Return (x, y) of the center of cell containing provided text 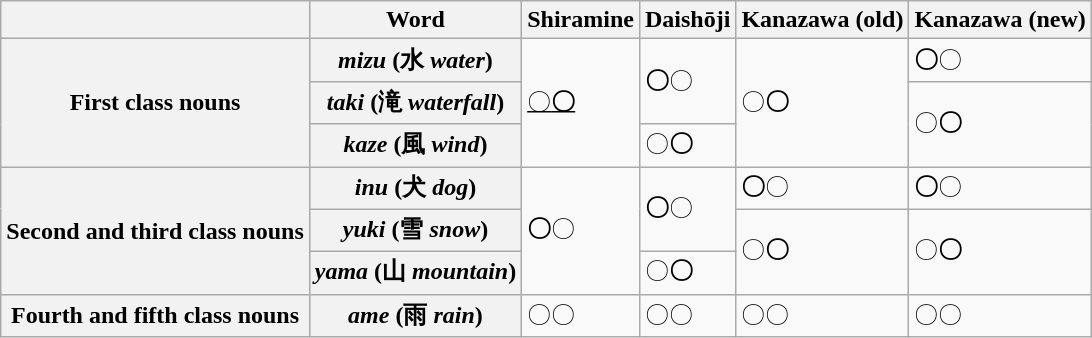
inu (犬 dog) (415, 188)
kaze (風 wind) (415, 146)
Kanazawa (new) (1000, 20)
Daishōji (687, 20)
taki (滝 waterfall) (415, 102)
mizu (水 water) (415, 60)
Word (415, 20)
Fourth and fifth class nouns (156, 316)
Kanazawa (old) (822, 20)
ame (雨 rain) (415, 316)
yama (山 mountain) (415, 274)
yuki (雪 snow) (415, 230)
First class nouns (156, 103)
Shiramine (581, 20)
Second and third class nouns (156, 230)
